Pinpoint the cell where the given text exists, returning its [X, Y] midpoint coordinate. 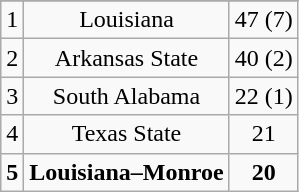
3 [12, 96]
Louisiana [126, 20]
2 [12, 58]
47 (7) [264, 20]
Louisiana–Monroe [126, 172]
40 (2) [264, 58]
21 [264, 134]
20 [264, 172]
22 (1) [264, 96]
South Alabama [126, 96]
1 [12, 20]
5 [12, 172]
Arkansas State [126, 58]
4 [12, 134]
Texas State [126, 134]
